For the text-containing cell, return its midpoint in (X, Y) coordinate format. 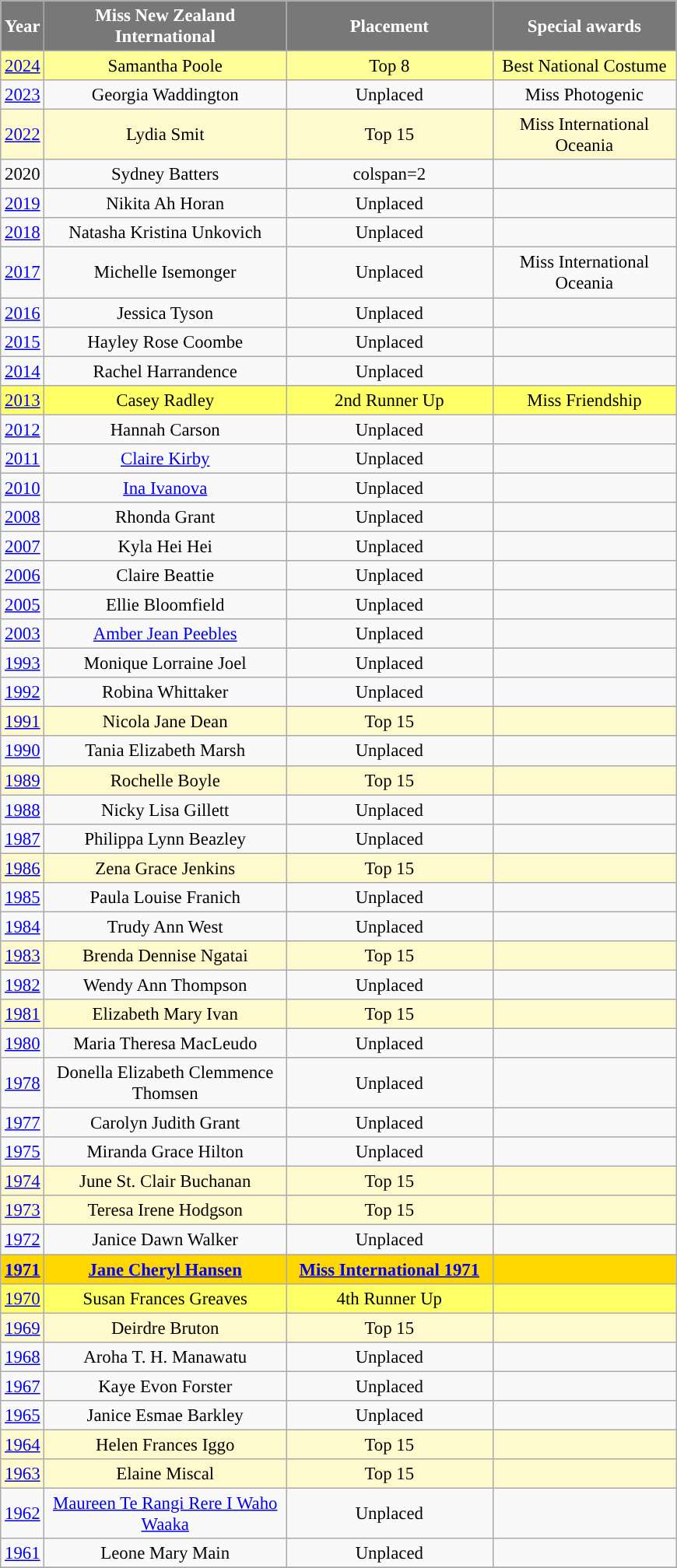
1967 (23, 1386)
2023 (23, 95)
2011 (23, 459)
2022 (23, 135)
Miranda Grace Hilton (165, 1152)
1980 (23, 1044)
Year (23, 26)
2008 (23, 517)
Nicky Lisa Gillett (165, 810)
Brenda Dennise Ngatai (165, 956)
1973 (23, 1211)
Helen Frances Iggo (165, 1444)
Samantha Poole (165, 66)
Claire Kirby (165, 459)
Miss Photogenic (584, 95)
Elaine Miscal (165, 1474)
1962 (23, 1514)
Leone Mary Main (165, 1553)
Rachel Harrandence (165, 371)
Trudy Ann West (165, 926)
Kyla Hei Hei (165, 546)
Rochelle Boyle (165, 780)
Miss New Zealand International (165, 26)
Maureen Te Rangi Rere I Waho Waaka (165, 1514)
2007 (23, 546)
1977 (23, 1123)
2018 (23, 233)
2024 (23, 66)
Hayley Rose Coombe (165, 341)
1972 (23, 1240)
2010 (23, 488)
2nd Runner Up (390, 400)
Janice Dawn Walker (165, 1240)
1982 (23, 985)
Miss International 1971 (390, 1269)
2013 (23, 400)
2016 (23, 313)
1968 (23, 1356)
1991 (23, 722)
Tania Elizabeth Marsh (165, 751)
1988 (23, 810)
Casey Radley (165, 400)
1971 (23, 1269)
1987 (23, 838)
1984 (23, 926)
Elizabeth Mary Ivan (165, 1014)
2017 (23, 272)
Top 8 (390, 66)
Special awards (584, 26)
Zena Grace Jenkins (165, 868)
1989 (23, 780)
Kaye Evon Forster (165, 1386)
Amber Jean Peebles (165, 634)
Wendy Ann Thompson (165, 985)
1970 (23, 1298)
colspan=2 (390, 174)
2006 (23, 576)
1990 (23, 751)
Ina Ivanova (165, 488)
June St. Clair Buchanan (165, 1181)
Ellie Bloomfield (165, 605)
Paula Louise Franich (165, 898)
Jane Cheryl Hansen (165, 1269)
Georgia Waddington (165, 95)
1992 (23, 692)
Jessica Tyson (165, 313)
Best National Costume (584, 66)
1993 (23, 663)
2019 (23, 204)
Teresa Irene Hodgson (165, 1211)
1983 (23, 956)
Susan Frances Greaves (165, 1298)
1985 (23, 898)
1974 (23, 1181)
Placement (390, 26)
Robina Whittaker (165, 692)
Michelle Isemonger (165, 272)
2005 (23, 605)
2003 (23, 634)
1978 (23, 1083)
Claire Beattie (165, 576)
2015 (23, 341)
Janice Esmae Barkley (165, 1416)
Nikita Ah Horan (165, 204)
Miss Friendship (584, 400)
Nicola Jane Dean (165, 722)
Natasha Kristina Unkovich (165, 233)
2020 (23, 174)
Hannah Carson (165, 429)
Rhonda Grant (165, 517)
1961 (23, 1553)
Carolyn Judith Grant (165, 1123)
1964 (23, 1444)
Maria Theresa MacLeudo (165, 1044)
1963 (23, 1474)
1986 (23, 868)
Aroha T. H. Manawatu (165, 1356)
1965 (23, 1416)
4th Runner Up (390, 1298)
1975 (23, 1152)
1981 (23, 1014)
Deirdre Bruton (165, 1328)
Sydney Batters (165, 174)
Donella Elizabeth Clemmence Thomsen (165, 1083)
Monique Lorraine Joel (165, 663)
Philippa Lynn Beazley (165, 838)
2014 (23, 371)
2012 (23, 429)
1969 (23, 1328)
Lydia Smit (165, 135)
